Return [X, Y] of the center of cell containing provided text 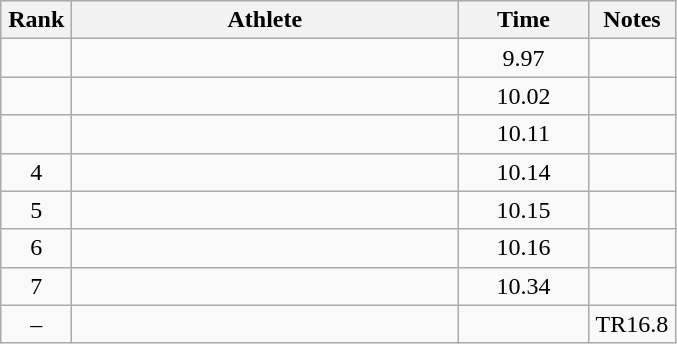
10.15 [524, 210]
Athlete [265, 20]
9.97 [524, 58]
Rank [36, 20]
6 [36, 248]
7 [36, 286]
Time [524, 20]
10.11 [524, 134]
5 [36, 210]
10.02 [524, 96]
TR16.8 [632, 324]
10.34 [524, 286]
10.14 [524, 172]
– [36, 324]
10.16 [524, 248]
Notes [632, 20]
4 [36, 172]
